Search for the cell housing the specified text and yield its [x, y] center coordinate. 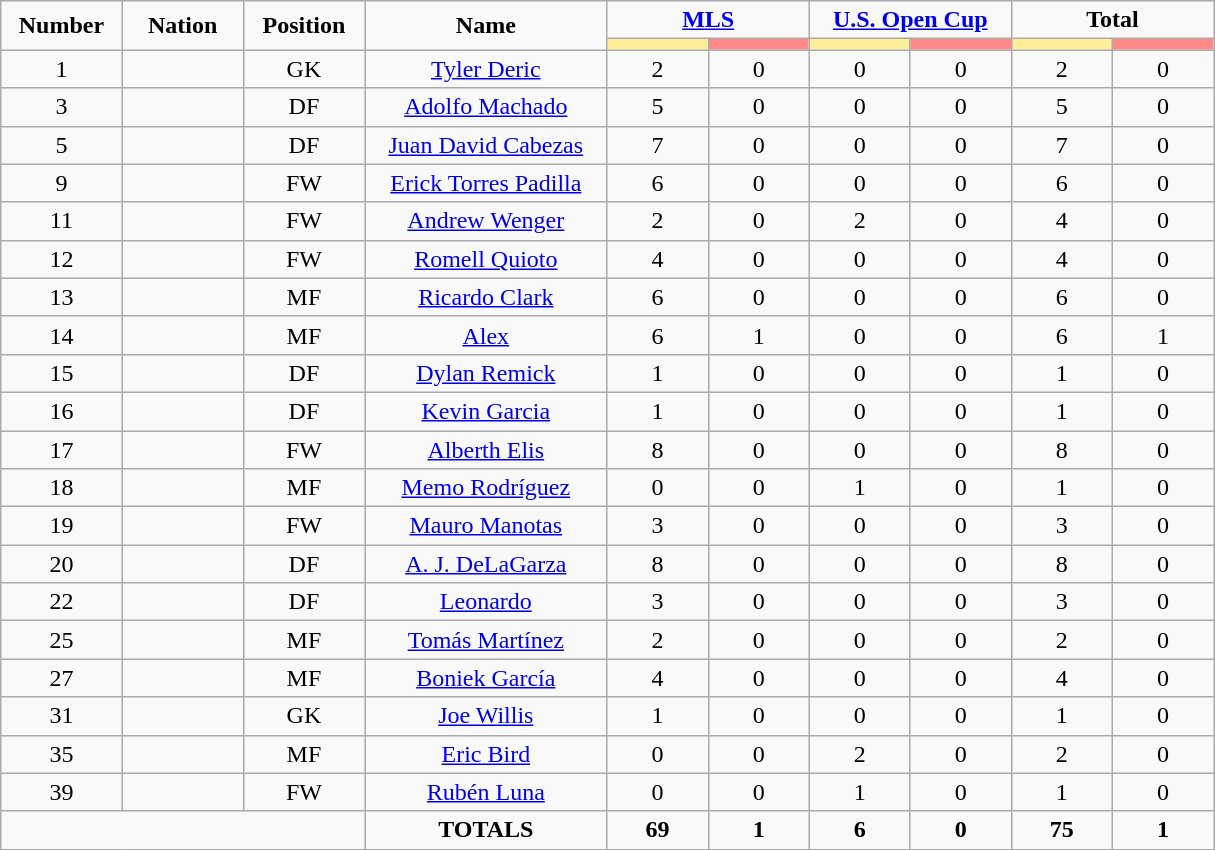
Nation [182, 26]
Boniek García [486, 678]
Total [1112, 20]
Joe Willis [486, 716]
Andrew Wenger [486, 221]
18 [62, 488]
Memo Rodríguez [486, 488]
Romell Quioto [486, 259]
31 [62, 716]
69 [658, 830]
25 [62, 640]
12 [62, 259]
Position [304, 26]
17 [62, 449]
27 [62, 678]
Tomás Martínez [486, 640]
19 [62, 526]
MLS [708, 20]
Tyler Deric [486, 69]
Leonardo [486, 602]
A. J. DeLaGarza [486, 564]
TOTALS [486, 830]
11 [62, 221]
75 [1062, 830]
Alberth Elis [486, 449]
Alex [486, 335]
Mauro Manotas [486, 526]
14 [62, 335]
16 [62, 411]
Kevin Garcia [486, 411]
Number [62, 26]
20 [62, 564]
35 [62, 754]
Erick Torres Padilla [486, 183]
Adolfo Machado [486, 107]
Name [486, 26]
Eric Bird [486, 754]
22 [62, 602]
Dylan Remick [486, 373]
15 [62, 373]
13 [62, 297]
Juan David Cabezas [486, 145]
Rubén Luna [486, 792]
U.S. Open Cup [910, 20]
9 [62, 183]
Ricardo Clark [486, 297]
39 [62, 792]
